Determine the (x, y) coordinate at the center of the cell enclosing the given text.  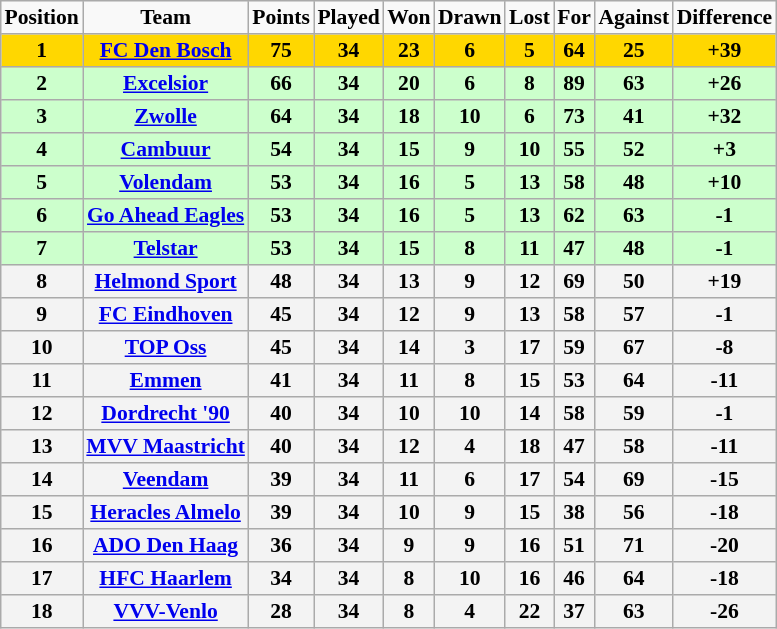
MVV Maastricht (166, 446)
Position (42, 18)
Cambuur (166, 150)
VVV-Venlo (166, 612)
+19 (724, 282)
1 (42, 50)
Volendam (166, 182)
73 (574, 116)
56 (634, 512)
28 (282, 612)
Drawn (470, 18)
22 (529, 612)
66 (282, 84)
-15 (724, 480)
Against (634, 18)
36 (282, 546)
51 (574, 546)
62 (574, 216)
Won (410, 18)
Difference (724, 18)
57 (634, 314)
Points (282, 18)
-26 (724, 612)
23 (410, 50)
+26 (724, 84)
Veendam (166, 480)
7 (42, 248)
Team (166, 18)
ADO Den Haag (166, 546)
+39 (724, 50)
+3 (724, 150)
37 (574, 612)
20 (410, 84)
For (574, 18)
67 (634, 348)
Telstar (166, 248)
Excelsior (166, 84)
Dordrecht '90 (166, 414)
+10 (724, 182)
HFC Haarlem (166, 578)
-8 (724, 348)
89 (574, 84)
38 (574, 512)
46 (574, 578)
FC Den Bosch (166, 50)
-20 (724, 546)
Go Ahead Eagles (166, 216)
Emmen (166, 380)
Heracles Almelo (166, 512)
Played (349, 18)
25 (634, 50)
Helmond Sport (166, 282)
50 (634, 282)
71 (634, 546)
FC Eindhoven (166, 314)
75 (282, 50)
Lost (529, 18)
Zwolle (166, 116)
+32 (724, 116)
TOP Oss (166, 348)
55 (574, 150)
2 (42, 84)
52 (634, 150)
